Provide the (X, Y) coordinate of the cell's center where the given text is located.  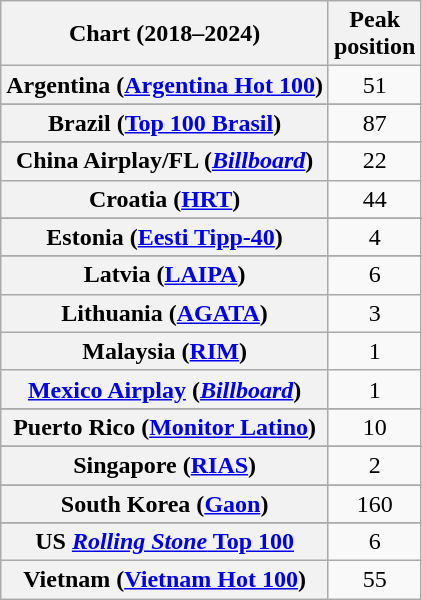
Mexico Airplay (Billboard) (165, 389)
Chart (2018–2024) (165, 34)
Brazil (Top 100 Brasil) (165, 123)
55 (374, 580)
Latvia (LAIPA) (165, 275)
Croatia (HRT) (165, 199)
51 (374, 85)
10 (374, 427)
South Korea (Gaon) (165, 503)
4 (374, 237)
Vietnam (Vietnam Hot 100) (165, 580)
Singapore (RIAS) (165, 465)
87 (374, 123)
3 (374, 313)
22 (374, 161)
Lithuania (AGATA) (165, 313)
Malaysia (RIM) (165, 351)
Puerto Rico (Monitor Latino) (165, 427)
160 (374, 503)
Estonia (Eesti Tipp-40) (165, 237)
Argentina (Argentina Hot 100) (165, 85)
Peakposition (374, 34)
44 (374, 199)
US Rolling Stone Top 100 (165, 542)
China Airplay/FL (Billboard) (165, 161)
2 (374, 465)
